Capture the cell that displays the provided text and extract its (X, Y) central coordinate. 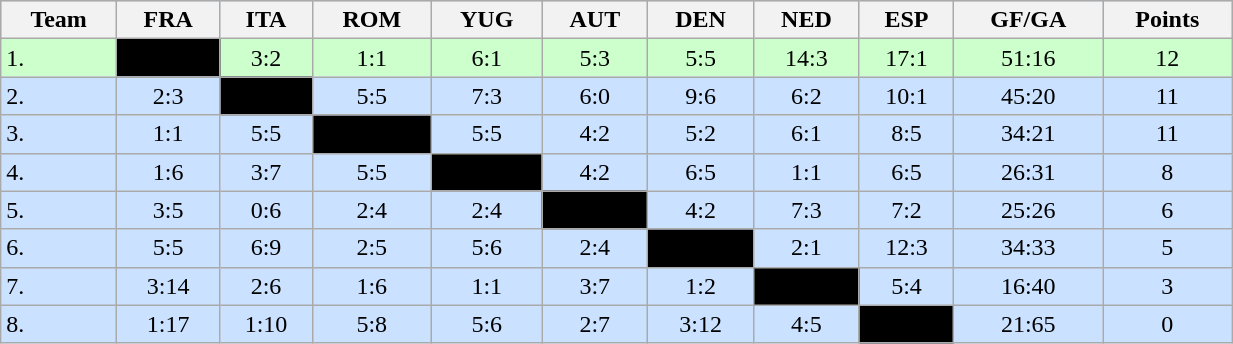
6:0 (595, 96)
12 (1168, 58)
YUG (487, 20)
16:40 (1028, 286)
2:1 (806, 248)
5:4 (906, 286)
AUT (595, 20)
ESP (906, 20)
25:26 (1028, 210)
Points (1168, 20)
1:17 (168, 324)
3:14 (168, 286)
34:21 (1028, 134)
3:2 (266, 58)
12:3 (906, 248)
17:1 (906, 58)
5:8 (372, 324)
14:3 (806, 58)
2:5 (372, 248)
5:3 (595, 58)
8. (59, 324)
45:20 (1028, 96)
NED (806, 20)
Team (59, 20)
8:5 (906, 134)
34:33 (1028, 248)
5. (59, 210)
8 (1168, 172)
4. (59, 172)
6:9 (266, 248)
2. (59, 96)
3. (59, 134)
3 (1168, 286)
7:2 (906, 210)
3:12 (701, 324)
0:6 (266, 210)
ITA (266, 20)
0 (1168, 324)
DEN (701, 20)
1:10 (266, 324)
FRA (168, 20)
6. (59, 248)
GF/GA (1028, 20)
2:6 (266, 286)
6:2 (806, 96)
5:2 (701, 134)
ROM (372, 20)
1. (59, 58)
5 (1168, 248)
26:31 (1028, 172)
2:7 (595, 324)
3:5 (168, 210)
2:3 (168, 96)
51:16 (1028, 58)
10:1 (906, 96)
9:6 (701, 96)
21:65 (1028, 324)
7. (59, 286)
1:2 (701, 286)
6 (1168, 210)
4:5 (806, 324)
